Scan for the cell matching the given text and deliver its (X, Y) coordinate at center. 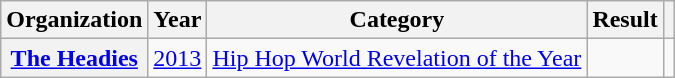
Organization (74, 20)
Result (625, 20)
Year (178, 20)
Category (397, 20)
2013 (178, 58)
Hip Hop World Revelation of the Year (397, 58)
The Headies (74, 58)
